Scan for the cell matching the given text and deliver its (X, Y) coordinate at center. 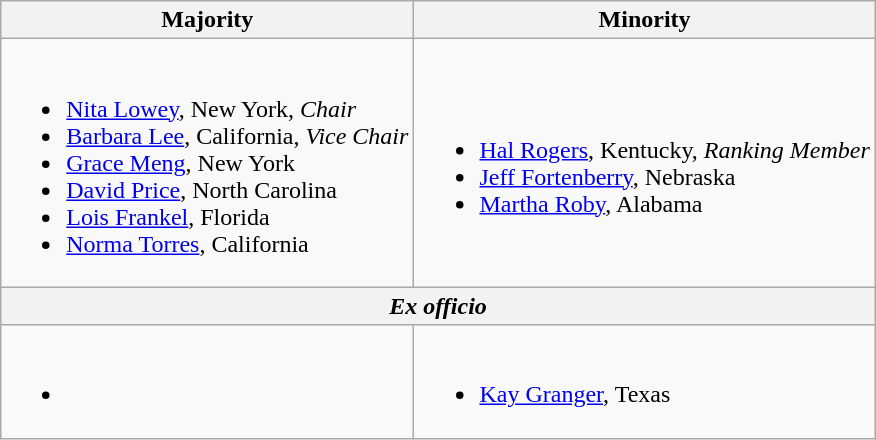
Majority (208, 20)
Hal Rogers, Kentucky, Ranking MemberJeff Fortenberry, NebraskaMartha Roby, Alabama (644, 163)
Minority (644, 20)
Kay Granger, Texas (644, 382)
Ex officio (438, 306)
